Pinpoint the cell where the given text exists, returning its [x, y] midpoint coordinate. 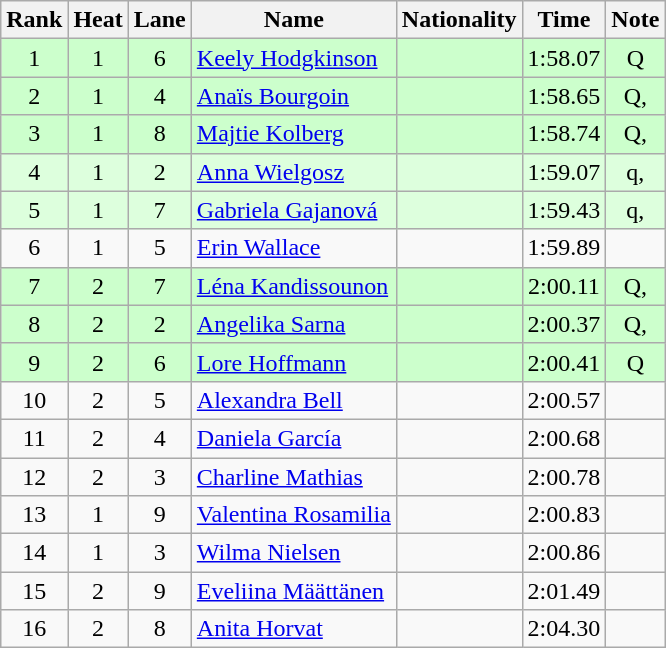
10 [34, 400]
Anaïs Bourgoin [294, 96]
1:59.89 [564, 248]
1:58.74 [564, 134]
Wilma Nielsen [294, 553]
Eveliina Määttänen [294, 591]
2:01.49 [564, 591]
Heat [98, 20]
11 [34, 438]
Nationality [459, 20]
2:00.11 [564, 286]
2:00.37 [564, 324]
Valentina Rosamilia [294, 515]
2:00.57 [564, 400]
1:59.07 [564, 172]
Rank [34, 20]
Keely Hodgkinson [294, 58]
Alexandra Bell [294, 400]
16 [34, 629]
1:58.65 [564, 96]
1:58.07 [564, 58]
13 [34, 515]
2:00.68 [564, 438]
Note [636, 20]
Anna Wielgosz [294, 172]
Erin Wallace [294, 248]
2:00.41 [564, 362]
Lane [160, 20]
Daniela García [294, 438]
1:59.43 [564, 210]
2:00.86 [564, 553]
Charline Mathias [294, 477]
Anita Horvat [294, 629]
2:00.78 [564, 477]
Lore Hoffmann [294, 362]
14 [34, 553]
Time [564, 20]
Name [294, 20]
2:04.30 [564, 629]
Gabriela Gajanová [294, 210]
2:00.83 [564, 515]
Majtie Kolberg [294, 134]
12 [34, 477]
Angelika Sarna [294, 324]
Léna Kandissounon [294, 286]
15 [34, 591]
